Scan for the cell matching the given text and deliver its (X, Y) coordinate at center. 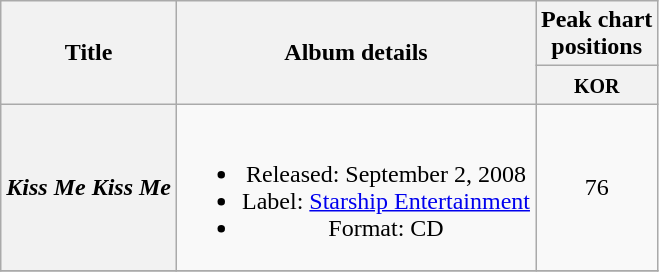
76 (597, 188)
KOR (597, 85)
Album details (356, 52)
Kiss Me Kiss Me (89, 188)
Peak chartpositions (597, 34)
Released: September 2, 2008Label: Starship EntertainmentFormat: CD (356, 188)
Title (89, 52)
